Identify which cell holds the provided text, then report its (X, Y) central coordinate. 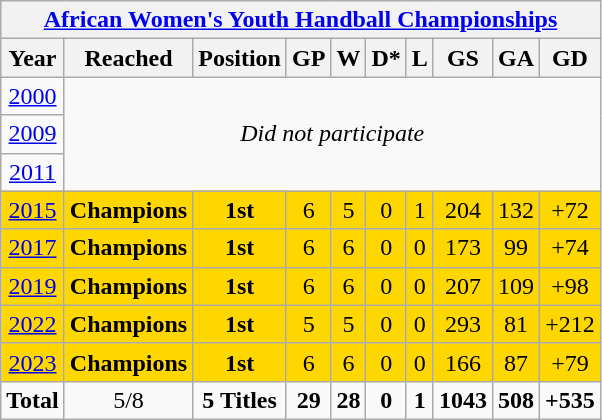
99 (516, 248)
207 (462, 286)
GS (462, 58)
5 Titles (240, 400)
African Women's Youth Handball Championships (301, 20)
Year (33, 58)
173 (462, 248)
508 (516, 400)
Position (240, 58)
L (420, 58)
2022 (33, 324)
GA (516, 58)
GD (570, 58)
2019 (33, 286)
81 (516, 324)
2000 (33, 96)
2009 (33, 134)
204 (462, 210)
2023 (33, 362)
Did not participate (332, 134)
166 (462, 362)
+79 (570, 362)
5/8 (128, 400)
+98 (570, 286)
GP (308, 58)
+72 (570, 210)
1043 (462, 400)
Total (33, 400)
109 (516, 286)
87 (516, 362)
29 (308, 400)
W (348, 58)
293 (462, 324)
D* (386, 58)
132 (516, 210)
2017 (33, 248)
+212 (570, 324)
+535 (570, 400)
2015 (33, 210)
28 (348, 400)
Reached (128, 58)
+74 (570, 248)
2011 (33, 172)
